Return the (x, y) coordinate for the center point of the cell that contains the specified text.  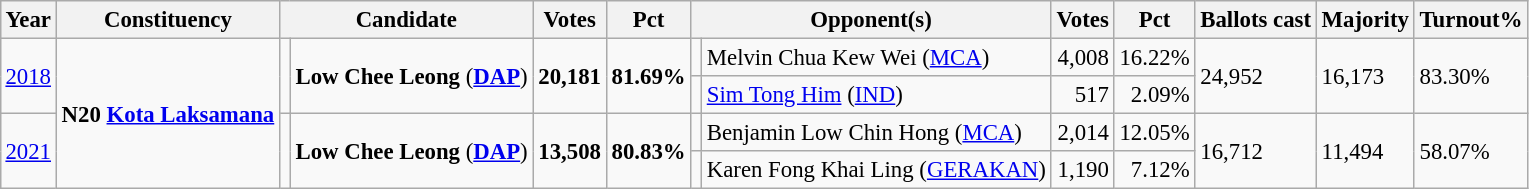
2.09% (1154, 95)
24,952 (1256, 76)
80.83% (648, 152)
Benjamin Low Chin Hong (MCA) (876, 133)
Karen Fong Khai Ling (GERAKAN) (876, 170)
Ballots cast (1256, 20)
12.05% (1154, 133)
13,508 (570, 152)
517 (1082, 95)
20,181 (570, 76)
16,173 (1365, 76)
2021 (28, 152)
Majority (1365, 20)
Turnout% (1471, 20)
Candidate (406, 20)
Sim Tong Him (IND) (876, 95)
Constituency (168, 20)
Melvin Chua Kew Wei (MCA) (876, 57)
Opponent(s) (871, 20)
1,190 (1082, 170)
16,712 (1256, 152)
2,014 (1082, 133)
81.69% (648, 76)
11,494 (1365, 152)
7.12% (1154, 170)
4,008 (1082, 57)
16.22% (1154, 57)
83.30% (1471, 76)
2018 (28, 76)
Year (28, 20)
N20 Kota Laksamana (168, 113)
58.07% (1471, 152)
